Detect which cell encompasses the target text, then output its (x, y) center coordinate. 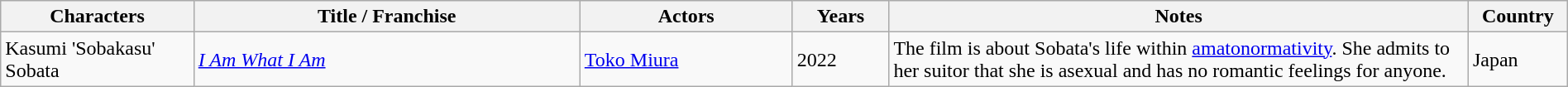
Title / Franchise (387, 17)
The film is about Sobata's life within amatonormativity. She admits to her suitor that she is asexual and has no romantic feelings for anyone. (1179, 60)
Japan (1518, 60)
Country (1518, 17)
I Am What I Am (387, 60)
Years (840, 17)
Actors (686, 17)
Toko Miura (686, 60)
Kasumi 'Sobakasu' Sobata (98, 60)
Notes (1179, 17)
2022 (840, 60)
Characters (98, 17)
